Provide the (x, y) coordinate of the cell's center where the given text is located.  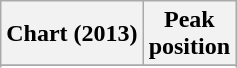
Peakposition (189, 34)
Chart (2013) (72, 34)
